Determine the [X, Y] coordinate at the center of the cell enclosing the given text.  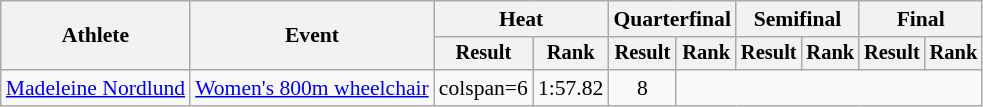
1:57.82 [570, 88]
Athlete [96, 36]
Semifinal [798, 19]
Madeleine Nordlund [96, 88]
8 [642, 88]
Event [312, 36]
Quarterfinal [672, 19]
Heat [522, 19]
colspan=6 [484, 88]
Women's 800m wheelchair [312, 88]
Final [920, 19]
